From the cell containing the given text, extract its center point as [X, Y] coordinate. 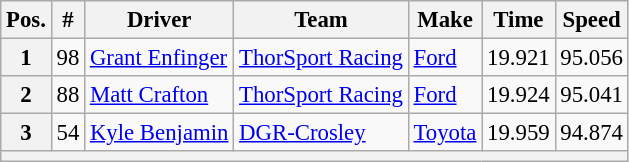
1 [26, 58]
Pos. [26, 20]
Grant Enfinger [160, 58]
19.921 [518, 58]
Matt Crafton [160, 95]
54 [68, 133]
Speed [592, 20]
2 [26, 95]
Time [518, 20]
95.041 [592, 95]
Toyota [445, 133]
Make [445, 20]
98 [68, 58]
Kyle Benjamin [160, 133]
Driver [160, 20]
3 [26, 133]
88 [68, 95]
Team [321, 20]
19.924 [518, 95]
94.874 [592, 133]
# [68, 20]
19.959 [518, 133]
95.056 [592, 58]
DGR-Crosley [321, 133]
